Identify which cell holds the provided text, then report its (x, y) central coordinate. 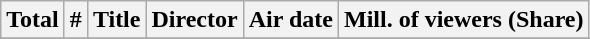
Mill. of viewers (Share) (464, 20)
Director (194, 20)
Title (116, 20)
Total (33, 20)
Air date (290, 20)
# (76, 20)
